Scan for the cell matching the given text and deliver its (x, y) coordinate at center. 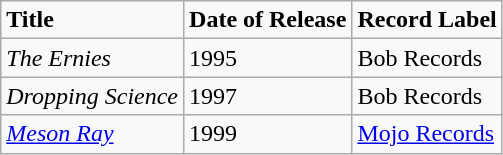
The Ernies (92, 58)
1999 (268, 134)
Mojo Records (427, 134)
Title (92, 20)
Date of Release (268, 20)
Record Label (427, 20)
Dropping Science (92, 96)
1995 (268, 58)
1997 (268, 96)
Meson Ray (92, 134)
